Detect which cell encompasses the target text, then output its [x, y] center coordinate. 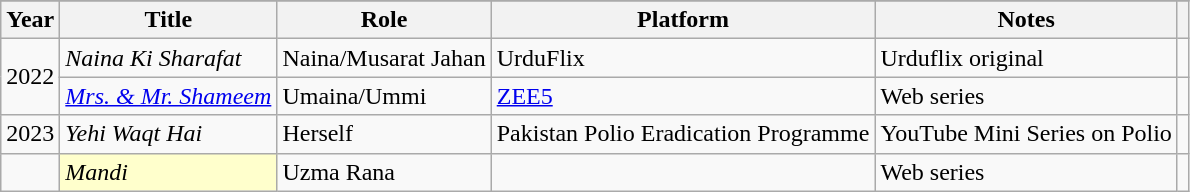
Year [30, 20]
Naina/Musarat Jahan [384, 58]
Platform [683, 20]
Mandi [168, 172]
Umaina/Ummi [384, 96]
2023 [30, 134]
Notes [1026, 20]
Yehi Waqt Hai [168, 134]
Urduflix original [1026, 58]
YouTube Mini Series on Polio [1026, 134]
Mrs. & Mr. Shameem [168, 96]
ZEE5 [683, 96]
Naina Ki Sharafat [168, 58]
Role [384, 20]
Uzma Rana [384, 172]
Title [168, 20]
Herself [384, 134]
UrduFlix [683, 58]
2022 [30, 77]
Pakistan Polio Eradication Programme [683, 134]
